Pinpoint the cell where the given text exists, returning its [x, y] midpoint coordinate. 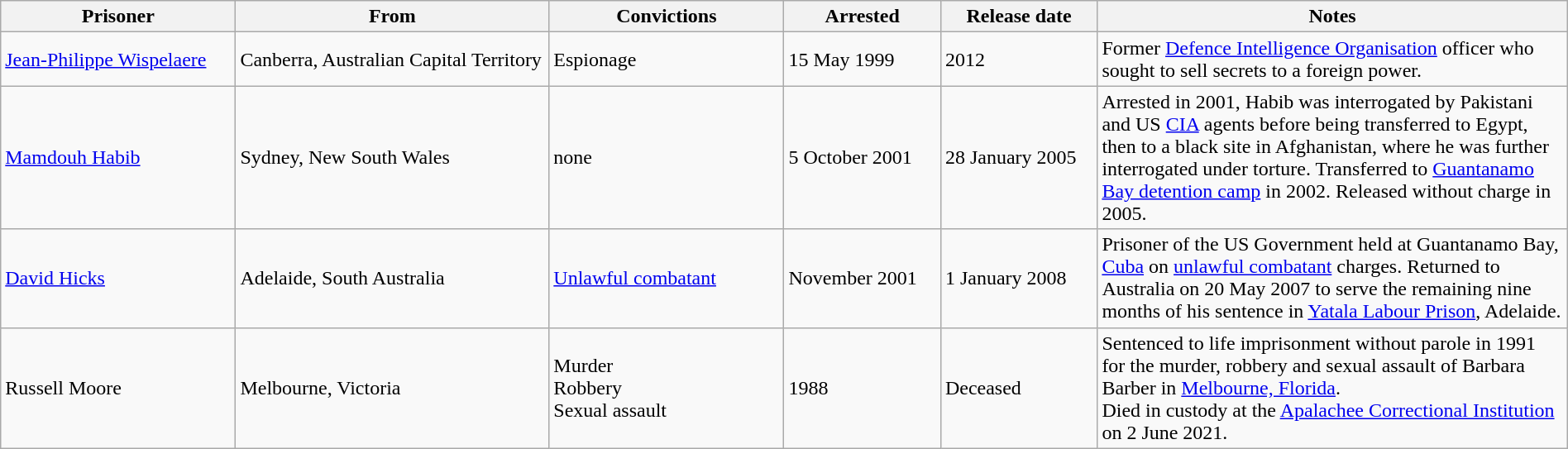
Release date [1019, 17]
Deceased [1019, 388]
Adelaide, South Australia [392, 278]
Convictions [667, 17]
2012 [1019, 60]
5 October 2001 [862, 157]
Espionage [667, 60]
Prisoner [118, 17]
MurderRobberySexual assault [667, 388]
15 May 1999 [862, 60]
Russell Moore [118, 388]
Mamdouh Habib [118, 157]
Canberra, Australian Capital Territory [392, 60]
Melbourne, Victoria [392, 388]
November 2001 [862, 278]
David Hicks [118, 278]
Arrested [862, 17]
Former Defence Intelligence Organisation officer who sought to sell secrets to a foreign power. [1332, 60]
1988 [862, 388]
Jean-Philippe Wispelaere [118, 60]
1 January 2008 [1019, 278]
From [392, 17]
Sydney, New South Wales [392, 157]
Notes [1332, 17]
none [667, 157]
Unlawful combatant [667, 278]
28 January 2005 [1019, 157]
